Return the (X, Y) coordinate for the center point of the cell that contains the specified text.  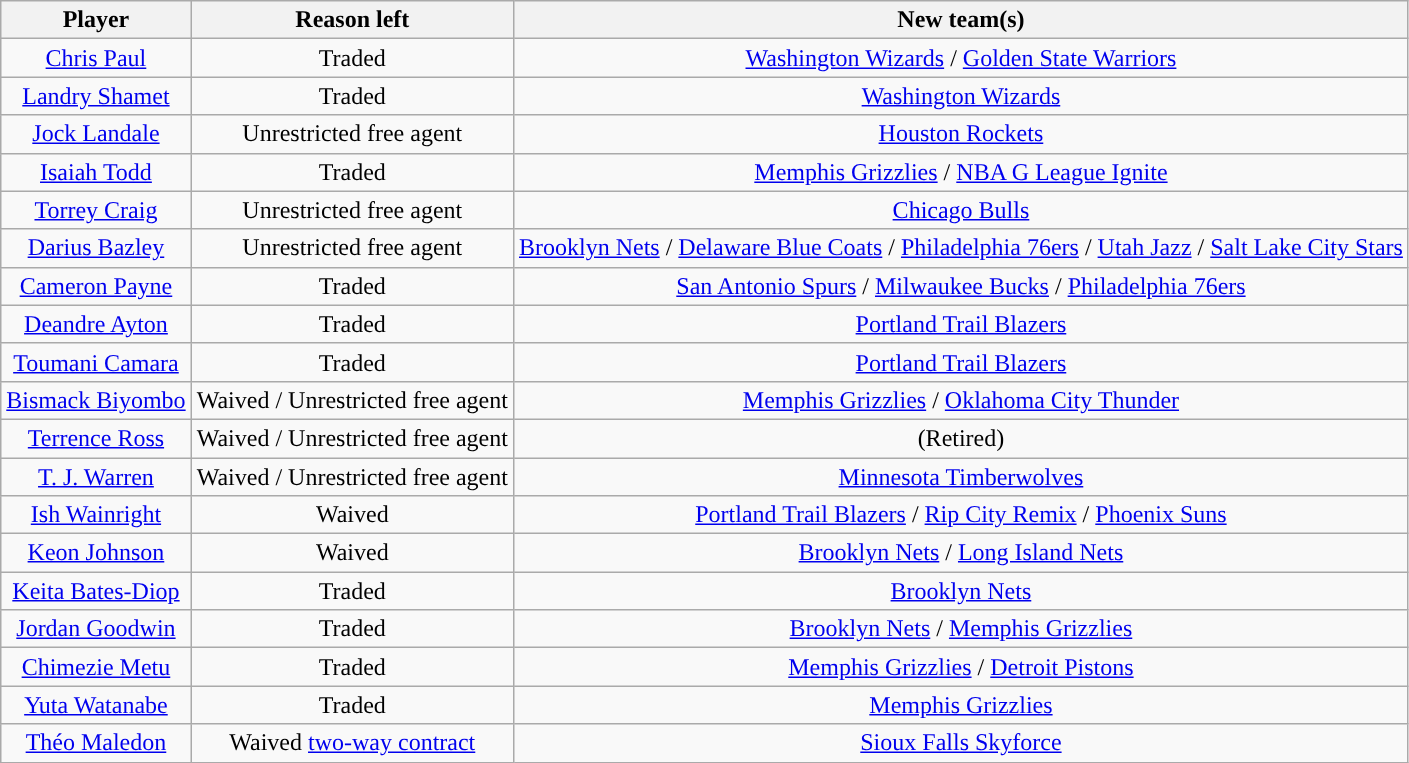
Brooklyn Nets / Delaware Blue Coats / Philadelphia 76ers / Utah Jazz / Salt Lake City Stars (960, 248)
Torrey Craig (96, 210)
Minnesota Timberwolves (960, 477)
Player (96, 20)
Sioux Falls Skyforce (960, 743)
Ish Wainright (96, 515)
Théo Maledon (96, 743)
Memphis Grizzlies / Detroit Pistons (960, 667)
Houston Rockets (960, 134)
(Retired) (960, 438)
Deandre Ayton (96, 324)
Brooklyn Nets / Memphis Grizzlies (960, 629)
Yuta Watanabe (96, 705)
Toumani Camara (96, 362)
Isaiah Todd (96, 172)
Brooklyn Nets / Long Island Nets (960, 553)
Chicago Bulls (960, 210)
T. J. Warren (96, 477)
Bismack Biyombo (96, 400)
Cameron Payne (96, 286)
Washington Wizards / Golden State Warriors (960, 58)
Portland Trail Blazers / Rip City Remix / Phoenix Suns (960, 515)
Memphis Grizzlies (960, 705)
Chimezie Metu (96, 667)
Reason left (352, 20)
Terrence Ross (96, 438)
Memphis Grizzlies / Oklahoma City Thunder (960, 400)
Jordan Goodwin (96, 629)
Keita Bates-Diop (96, 591)
Brooklyn Nets (960, 591)
Chris Paul (96, 58)
Washington Wizards (960, 96)
Waived two-way contract (352, 743)
Keon Johnson (96, 553)
Memphis Grizzlies / NBA G League Ignite (960, 172)
Darius Bazley (96, 248)
New team(s) (960, 20)
San Antonio Spurs / Milwaukee Bucks / Philadelphia 76ers (960, 286)
Landry Shamet (96, 96)
Jock Landale (96, 134)
